Return the [X, Y] coordinate for the center point of the cell that contains the specified text.  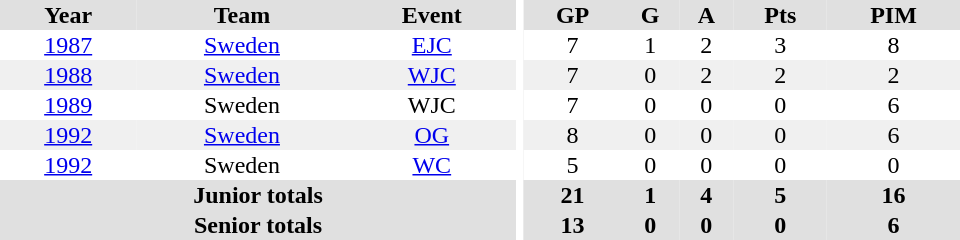
Year [68, 15]
G [650, 15]
Pts [781, 15]
OG [432, 135]
GP [572, 15]
A [706, 15]
Team [242, 15]
1989 [68, 105]
1987 [68, 45]
21 [572, 195]
PIM [894, 15]
Junior totals [258, 195]
3 [781, 45]
4 [706, 195]
EJC [432, 45]
Event [432, 15]
1988 [68, 75]
WC [432, 165]
13 [572, 225]
16 [894, 195]
Senior totals [258, 225]
